Provide the (x, y) coordinate of the cell's center where the given text is located.  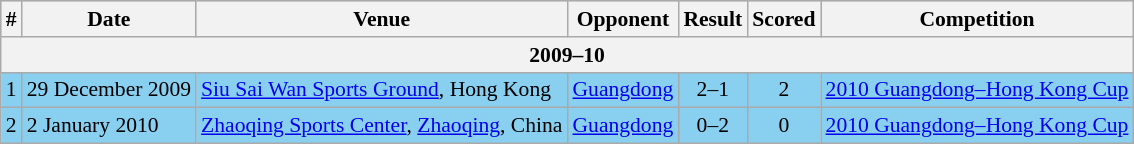
Opponent (622, 19)
2–1 (712, 90)
Venue (382, 19)
2 January 2010 (109, 126)
Siu Sai Wan Sports Ground, Hong Kong (382, 90)
2009–10 (568, 55)
Result (712, 19)
0–2 (712, 126)
1 (12, 90)
# (12, 19)
Zhaoqing Sports Center, Zhaoqing, China (382, 126)
29 December 2009 (109, 90)
Date (109, 19)
Scored (784, 19)
0 (784, 126)
Competition (978, 19)
